Capture the cell that displays the provided text and extract its (x, y) central coordinate. 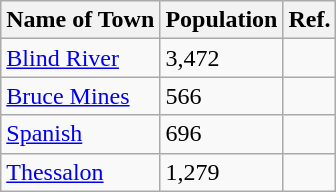
Thessalon (80, 172)
Spanish (80, 134)
Population (222, 20)
Bruce Mines (80, 96)
566 (222, 96)
Blind River (80, 58)
Ref. (310, 20)
Name of Town (80, 20)
1,279 (222, 172)
3,472 (222, 58)
696 (222, 134)
